Detect which cell encompasses the target text, then output its (x, y) center coordinate. 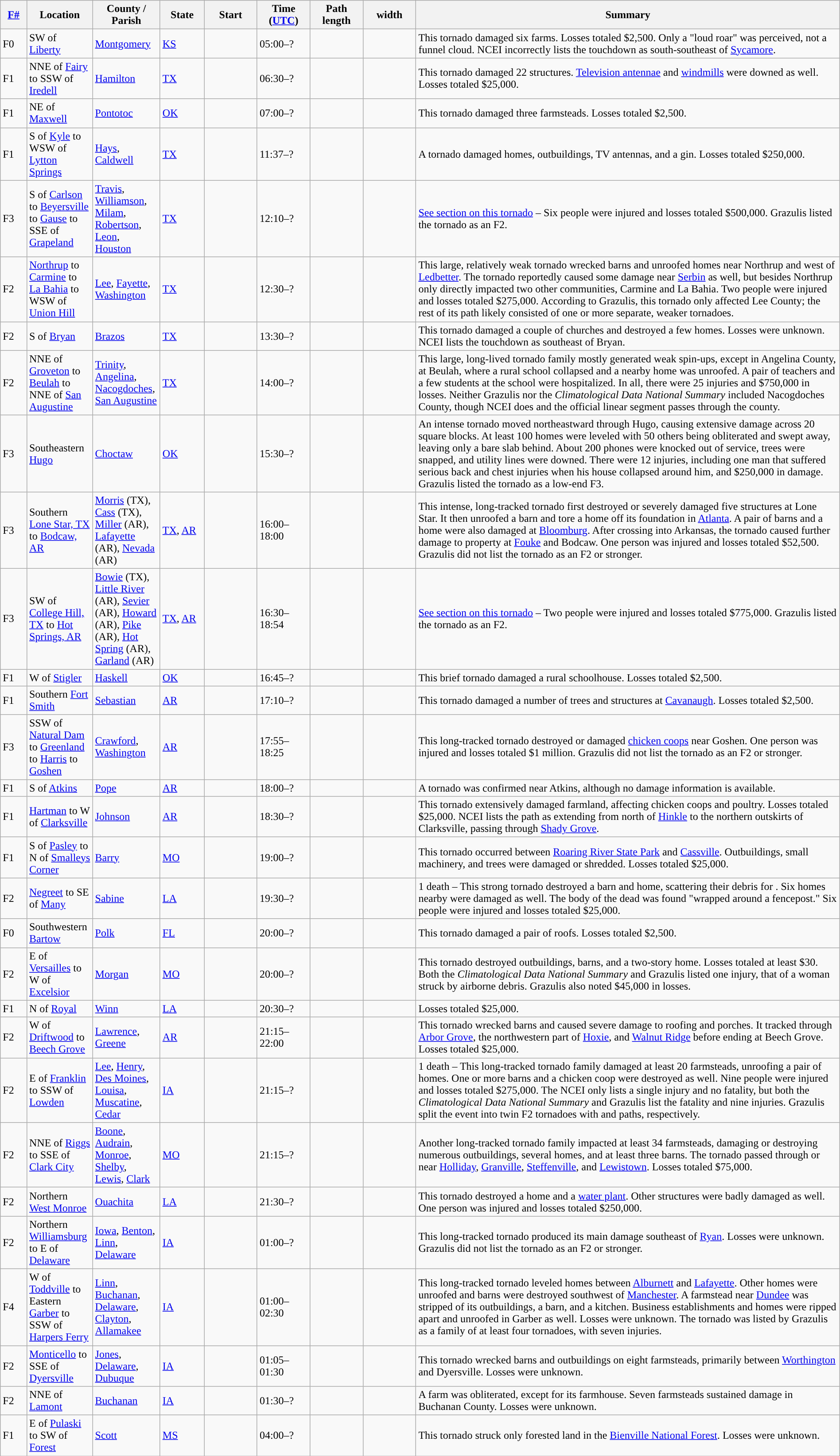
Start (231, 15)
Pope (126, 788)
This long-tracked tornado produced its main damage southeast of Ryan. Losses were unknown. Grazulis did not list the tornado as an F2 or stronger. (628, 1242)
This tornado wrecked barns and outbuildings on eight farmsteads, primarily between Worthington and Dyersville. Losses were unknown. (628, 1366)
See section on this tornado – Two people were injured and losses totaled $775,000. Grazulis listed the tornado as an F2. (628, 618)
KS (182, 43)
Southern Lone Star, TX to Bodcaw, AR (59, 530)
Morris (TX), Cass (TX), Miller (AR), Lafayette (AR), Nevada (AR) (126, 530)
F4 (14, 1307)
Choctaw (126, 454)
Pontotoc (126, 113)
SW of Liberty (59, 43)
Sabine (126, 898)
11:37–? (284, 154)
Negreet to SE of Many (59, 898)
Northern West Monroe (59, 1201)
This tornado damaged three farmsteads. Losses totaled $2,500. (628, 113)
S of Atkins (59, 788)
Buchanan (126, 1401)
01:00–? (284, 1242)
13:30–? (284, 336)
01:30–? (284, 1401)
W of Toddville to Eastern Garber to SSW of Harpers Ferry (59, 1307)
MS (182, 1436)
Lee, Fayette, Washington (126, 289)
A farm was obliterated, except for its farmhouse. Seven farmsteads sustained damage in Buchanan County. Losses were unknown. (628, 1401)
19:30–? (284, 898)
21:15–22:00 (284, 1037)
Montgomery (126, 43)
Path length (337, 15)
04:00–? (284, 1436)
A tornado was confirmed near Atkins, although no damage information is available. (628, 788)
E of Franklin to SSW of Lowden (59, 1090)
12:30–? (284, 289)
E of Pulaski to SW of Forest (59, 1436)
01:00–02:30 (284, 1307)
Linn, Buchanan, Delaware, Clayton, Allamakee (126, 1307)
Jones, Delaware, Dubuque (126, 1366)
Time (UTC) (284, 15)
S of Bryan (59, 336)
NNE of Lamont (59, 1401)
Scott (126, 1436)
Hamilton (126, 78)
Boone, Audrain, Monroe, Shelby, Lewis, Clark (126, 1155)
Trinity, Angelina, Nacogdoches, San Augustine (126, 383)
Southern Fort Smith (59, 701)
16:00–18:00 (284, 530)
01:05–01:30 (284, 1366)
Southwestern Bartow (59, 933)
This tornado damaged 22 structures. Television antennae and windmills were downed as well. Losses totaled $25,000. (628, 78)
17:10–? (284, 701)
FL (182, 933)
SSW of Natural Dam to Greenland to Harris to Goshen (59, 747)
Lee, Henry, Des Moines, Louisa, Muscatine, Cedar (126, 1090)
Bowie (TX), Little River (AR), Sevier (AR), Howard (AR), Pike (AR), Hot Spring (AR), Garland (AR) (126, 618)
State (182, 15)
This tornado damaged a couple of churches and destroyed a few homes. Losses were unknown. NCEI lists the touchdown as southeast of Bryan. (628, 336)
19:00–? (284, 858)
Haskell (126, 677)
12:10–? (284, 219)
This tornado struck only forested land in the Bienville National Forest. Losses were unknown. (628, 1436)
06:30–? (284, 78)
NNE of Groveton to Beulah to NNE of San Augustine (59, 383)
W of Stigler (59, 677)
Polk (126, 933)
Losses totaled $25,000. (628, 1009)
N of Royal (59, 1009)
Summary (628, 15)
16:45–? (284, 677)
width (389, 15)
20:30–? (284, 1009)
07:00–? (284, 113)
S of Pasley to N of Smalleys Corner (59, 858)
F# (14, 15)
Monticello to SSE of Dyersville (59, 1366)
W of Driftwood to Beech Grove (59, 1037)
Barry (126, 858)
Northrup to Carmine to La Bahia to WSW of Union Hill (59, 289)
17:55–18:25 (284, 747)
Southeastern Hugo (59, 454)
Crawford, Washington (126, 747)
Johnson (126, 817)
Hays, Caldwell (126, 154)
Northern Williamsburg to E of Delaware (59, 1242)
Iowa, Benton, Linn, Delaware (126, 1242)
Brazos (126, 336)
Winn (126, 1009)
Sebastian (126, 701)
SW of College Hill, TX to Hot Springs, AR (59, 618)
This tornado destroyed a home and a water plant. Other structures were badly damaged as well. One person was injured and losses totaled $250,000. (628, 1201)
NNE of Fairy to SSW of Iredell (59, 78)
This brief tornado damaged a rural schoolhouse. Losses totaled $2,500. (628, 677)
Ouachita (126, 1201)
Location (59, 15)
Travis, Williamson, Milam, Robertson, Leon, Houston (126, 219)
Morgan (126, 974)
This tornado damaged a number of trees and structures at Cavanaugh. Losses totaled $2,500. (628, 701)
05:00–? (284, 43)
E of Versailles to W of Excelsior (59, 974)
This tornado damaged a pair of roofs. Losses totaled $2,500. (628, 933)
21:30–? (284, 1201)
Lawrence, Greene (126, 1037)
Hartman to W of Clarksville (59, 817)
18:30–? (284, 817)
14:00–? (284, 383)
County / Parish (126, 15)
NNE of Riggs to SSE of Clark City (59, 1155)
A tornado damaged homes, outbuildings, TV antennas, and a gin. Losses totaled $250,000. (628, 154)
S of Kyle to WSW of Lytton Springs (59, 154)
S of Carlson to Beyersville to Gause to SSE of Grapeland (59, 219)
18:00–? (284, 788)
See section on this tornado – Six people were injured and losses totaled $500,000. Grazulis listed the tornado as an F2. (628, 219)
16:30–18:54 (284, 618)
NE of Maxwell (59, 113)
15:30–? (284, 454)
